Locate the cell with the specified text and output its (x, y) center coordinate. 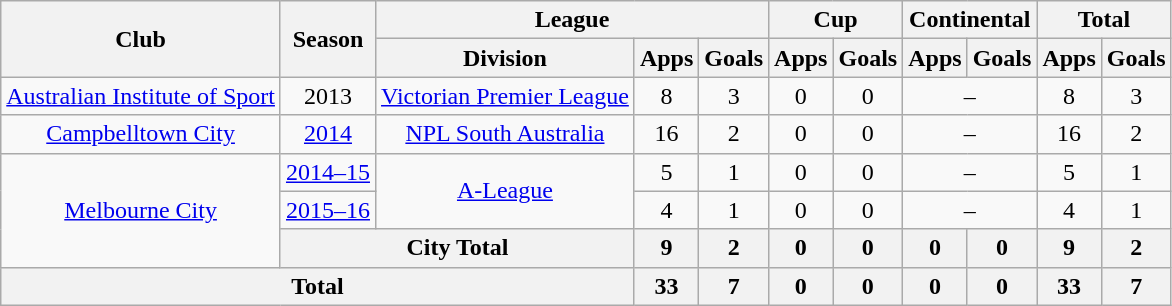
A-League (506, 191)
Victorian Premier League (506, 96)
2014–15 (328, 172)
Club (141, 39)
Season (328, 39)
Australian Institute of Sport (141, 96)
2015–16 (328, 210)
Continental (970, 20)
2014 (328, 134)
Division (506, 58)
City Total (457, 248)
NPL South Australia (506, 134)
Campbelltown City (141, 134)
Melbourne City (141, 210)
League (572, 20)
Cup (836, 20)
2013 (328, 96)
